Extract the (x, y) coordinate from the center of the cell holding the provided text.  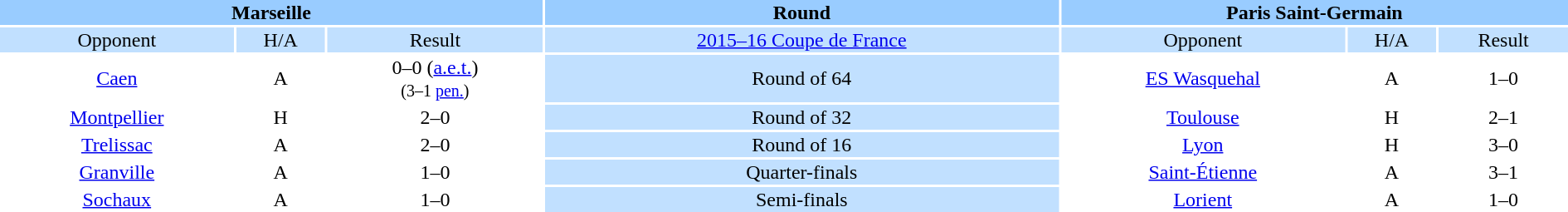
Caen (117, 78)
Round of 16 (801, 145)
2–1 (1503, 117)
0–0 (a.e.t.) (3–1 pen.) (435, 78)
Marseille (271, 12)
Quarter-finals (801, 172)
Round of 32 (801, 117)
3–0 (1503, 145)
2015–16 Coupe de France (801, 40)
ES Wasquehal (1203, 78)
Sochaux (117, 200)
Paris Saint-Germain (1314, 12)
Round of 64 (801, 78)
Lorient (1203, 200)
Trelissac (117, 145)
Granville (117, 172)
3–1 (1503, 172)
Toulouse (1203, 117)
Semi-finals (801, 200)
Montpellier (117, 117)
Saint-Étienne (1203, 172)
Round (801, 12)
Lyon (1203, 145)
